Pinpoint the cell where the given text exists, returning its [x, y] midpoint coordinate. 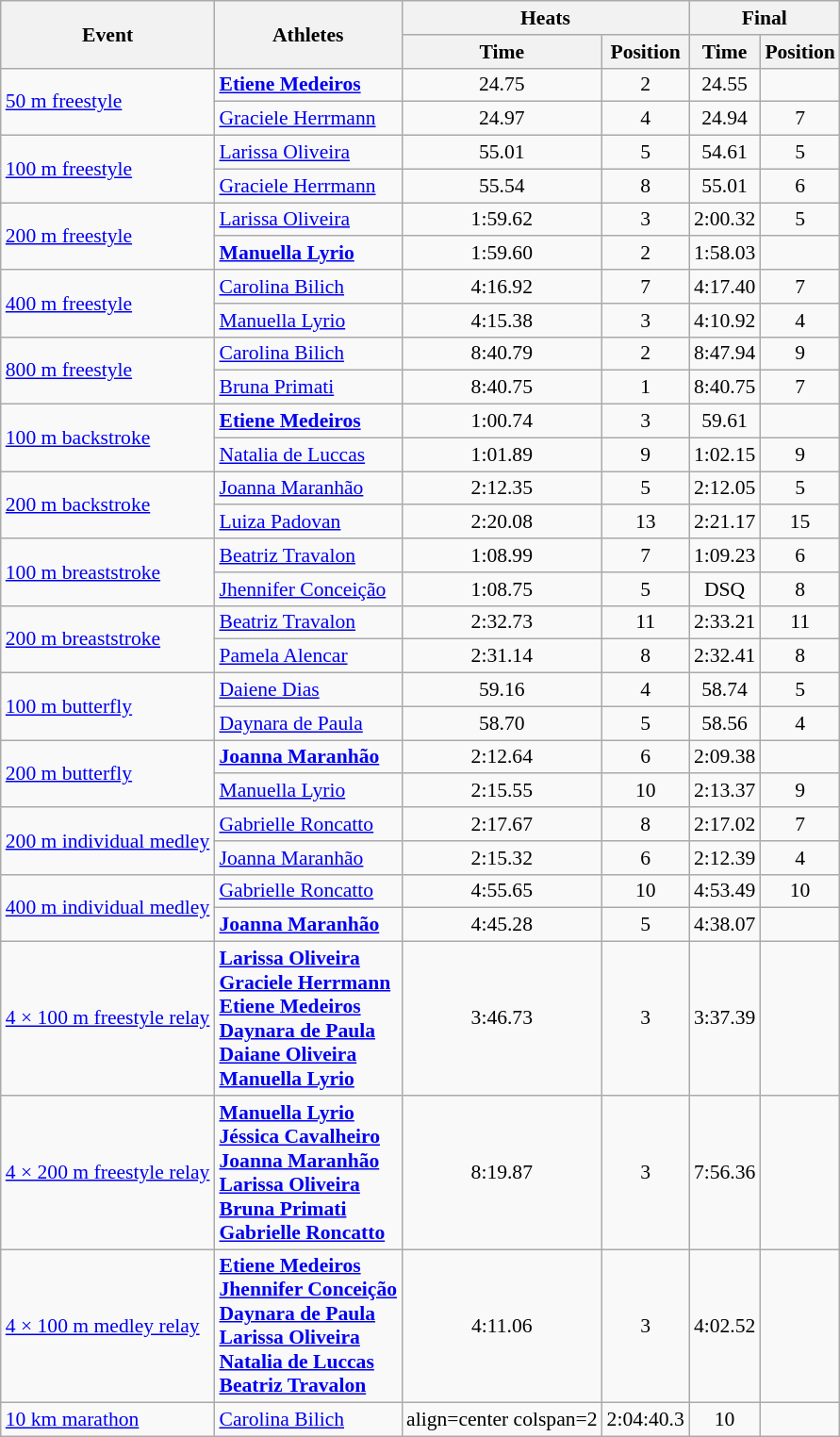
400 m freestyle [107, 304]
1:01.89 [502, 454]
Event [107, 34]
58.56 [724, 723]
Natalia de Luccas [307, 454]
10 km marathon [107, 1420]
2:32.41 [724, 656]
100 m butterfly [107, 707]
8:40.79 [502, 354]
24.55 [724, 85]
2:12.64 [502, 757]
100 m breaststroke [107, 571]
8:19.87 [502, 1173]
2:00.32 [724, 220]
200 m backstroke [107, 505]
2:15.55 [502, 791]
Manuella LyrioJéssica CavalheiroJoanna MaranhãoLarissa OliveiraBruna PrimatiGabrielle Roncatto [307, 1173]
100 m backstroke [107, 438]
Jhennifer Conceição [307, 589]
2:32.73 [502, 622]
4:15.38 [502, 321]
1:02.15 [724, 454]
2:17.02 [724, 824]
Athletes [307, 34]
2:33.21 [724, 622]
4:55.65 [502, 891]
Luiza Padovan [307, 522]
54.61 [724, 153]
2:09.38 [724, 757]
4:38.07 [724, 925]
Pamela Alencar [307, 656]
4 × 100 m medley relay [107, 1326]
1:59.60 [502, 254]
Daiene Dias [307, 690]
Daynara de Paula [307, 723]
3:46.73 [502, 1018]
24.75 [502, 85]
58.70 [502, 723]
15 [799, 522]
800 m freestyle [107, 370]
Heats [545, 18]
7:56.36 [724, 1173]
4 × 200 m freestyle relay [107, 1173]
4:10.92 [724, 321]
1:00.74 [502, 421]
200 m butterfly [107, 773]
4:17.40 [724, 287]
13 [646, 522]
DSQ [724, 589]
2:13.37 [724, 791]
400 m individual medley [107, 907]
55.54 [502, 186]
100 m freestyle [107, 170]
200 m breaststroke [107, 639]
1:08.75 [502, 589]
4:45.28 [502, 925]
2:17.67 [502, 824]
59.16 [502, 690]
1:59.62 [502, 220]
1:08.99 [502, 555]
Bruna Primati [307, 388]
4:11.06 [502, 1326]
1 [646, 388]
2:12.39 [724, 858]
Etiene MedeirosJhennifer ConceiçãoDaynara de PaulaLarissa OliveiraNatalia de LuccasBeatriz Travalon [307, 1326]
2:31.14 [502, 656]
4:53.49 [724, 891]
Final [765, 18]
4:02.52 [724, 1326]
24.97 [502, 119]
2:12.35 [502, 488]
4:16.92 [502, 287]
4 × 100 m freestyle relay [107, 1018]
50 m freestyle [107, 102]
2:15.32 [502, 858]
2:04:40.3 [646, 1420]
2:12.05 [724, 488]
3:37.39 [724, 1018]
58.74 [724, 690]
1:58.03 [724, 254]
59.61 [724, 421]
2:20.08 [502, 522]
1:09.23 [724, 555]
Larissa OliveiraGraciele HerrmannEtiene MedeirosDaynara de PaulaDaiane OliveiraManuella Lyrio [307, 1018]
24.94 [724, 119]
8:47.94 [724, 354]
200 m freestyle [107, 236]
2:21.17 [724, 522]
align=center colspan=2 [502, 1420]
200 m individual medley [107, 841]
